For the text-containing cell, return its midpoint in (x, y) coordinate format. 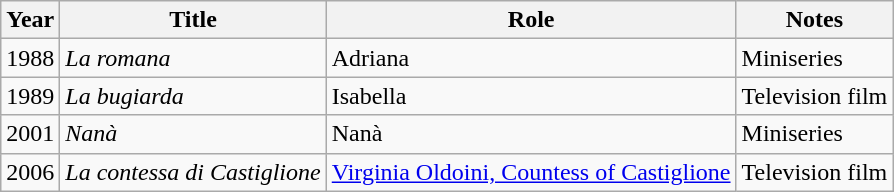
La contessa di Castiglione (193, 172)
La romana (193, 58)
1989 (30, 96)
Year (30, 20)
Adriana (531, 58)
La bugiarda (193, 96)
Notes (814, 20)
Virginia Oldoini, Countess of Castiglione (531, 172)
Role (531, 20)
Isabella (531, 96)
1988 (30, 58)
2001 (30, 134)
Title (193, 20)
2006 (30, 172)
